Capture the cell that displays the provided text and extract its (x, y) central coordinate. 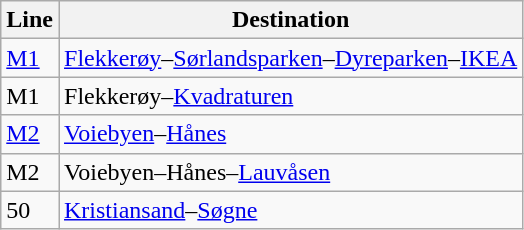
Voiebyen–Hånes–Lauvåsen (290, 172)
Flekkerøy–Sørlandsparken–Dyreparken–IKEA (290, 58)
Voiebyen–Hånes (290, 134)
Flekkerøy–Kvadraturen (290, 96)
Line (30, 20)
Kristiansand–Søgne (290, 210)
Destination (290, 20)
50 (30, 210)
